Capture the cell that displays the provided text and extract its (x, y) central coordinate. 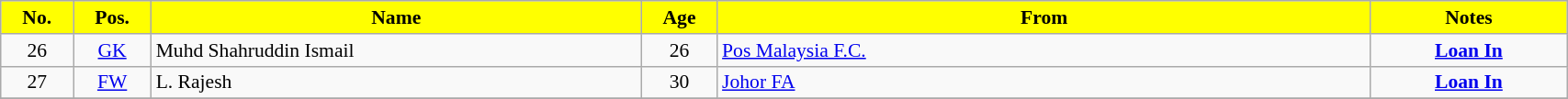
Johor FA (1043, 82)
Pos. (112, 17)
Age (680, 17)
Name (397, 17)
No. (37, 17)
27 (37, 82)
GK (112, 50)
From (1043, 17)
Muhd Shahruddin Ismail (397, 50)
L. Rajesh (397, 82)
30 (680, 82)
Pos Malaysia F.C. (1043, 50)
Notes (1468, 17)
FW (112, 82)
